For the text-containing cell, return its midpoint in (x, y) coordinate format. 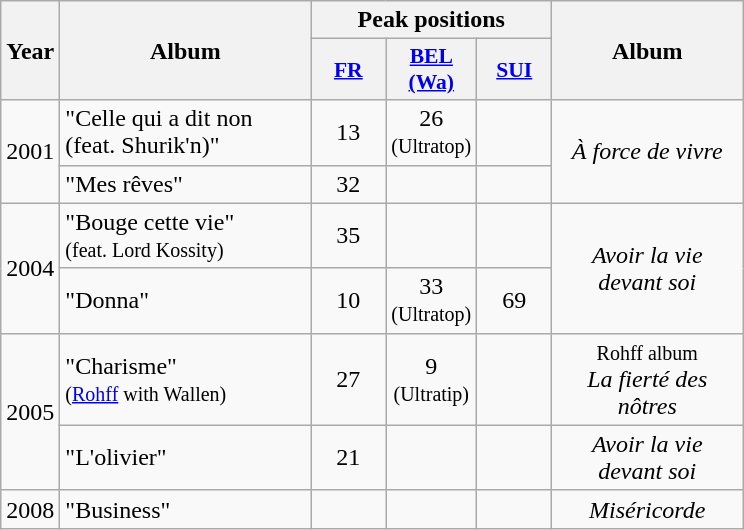
Peak positions (432, 20)
33(Ultratop) (432, 300)
Miséricorde (648, 509)
13 (348, 132)
2001 (30, 152)
"Business" (186, 509)
"Celle qui a dit non (feat. Shurik'n)" (186, 132)
Year (30, 50)
À force de vivre (648, 152)
26(Ultratop) (432, 132)
"Donna" (186, 300)
BEL(Wa) (432, 70)
35 (348, 236)
32 (348, 184)
10 (348, 300)
"Bouge cette vie"(feat. Lord Kossity) (186, 236)
Rohff albumLa fierté des nôtres (648, 379)
"Charisme"(Rohff with Wallen) (186, 379)
"L'olivier" (186, 458)
2005 (30, 412)
9(Ultratip) (432, 379)
"Mes rêves" (186, 184)
FR (348, 70)
SUI (514, 70)
27 (348, 379)
69 (514, 300)
2008 (30, 509)
2004 (30, 268)
21 (348, 458)
